Output the [X, Y] coordinate of the center of the cell containing the given text.  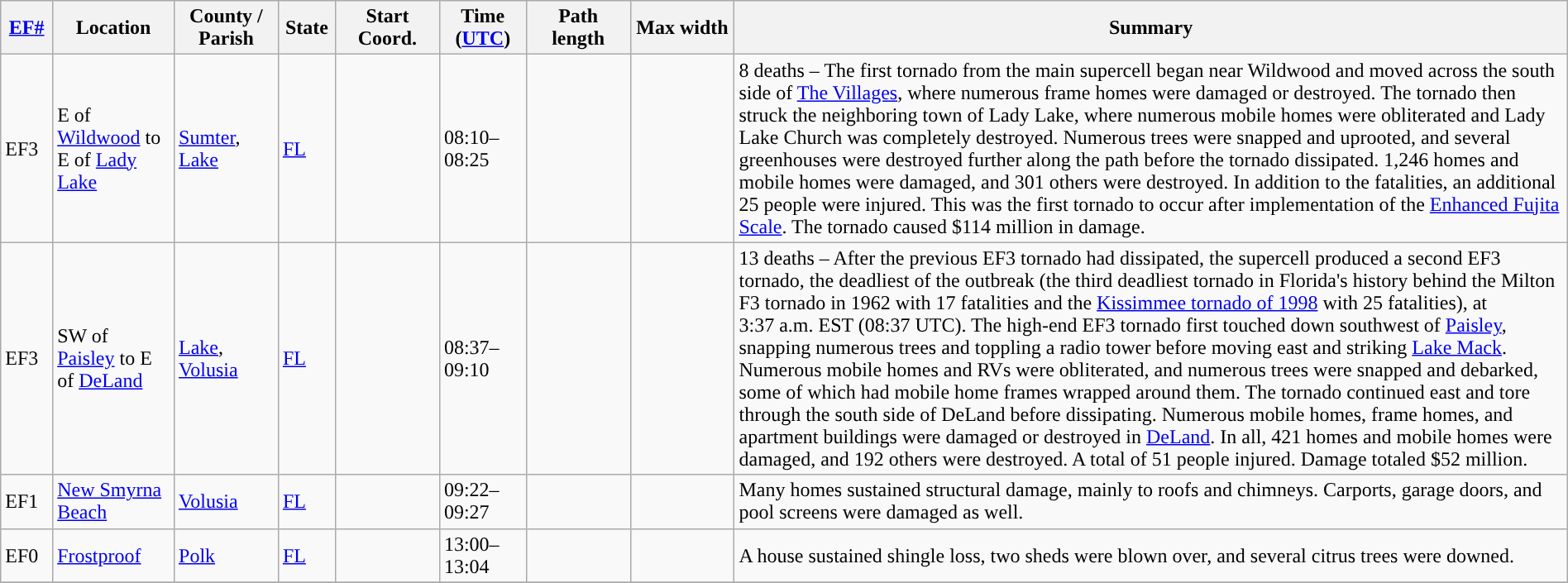
Location [114, 28]
Frostproof [114, 556]
County / Parish [227, 28]
A house sustained shingle loss, two sheds were blown over, and several citrus trees were downed. [1151, 556]
EF0 [26, 556]
Lake, Volusia [227, 359]
08:10–08:25 [483, 149]
Volusia [227, 501]
Summary [1151, 28]
SW of Paisley to E of DeLand [114, 359]
EF1 [26, 501]
Polk [227, 556]
09:22–09:27 [483, 501]
E of Wildwood to E of Lady Lake [114, 149]
Path length [578, 28]
EF# [26, 28]
State [306, 28]
Max width [682, 28]
13:00–13:04 [483, 556]
Many homes sustained structural damage, mainly to roofs and chimneys. Carports, garage doors, and pool screens were damaged as well. [1151, 501]
08:37–09:10 [483, 359]
Start Coord. [388, 28]
Sumter, Lake [227, 149]
Time (UTC) [483, 28]
New Smyrna Beach [114, 501]
